Extract the [x, y] coordinate from the center of the cell holding the provided text.  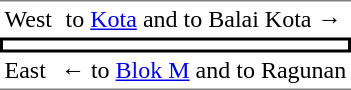
to Kota and to Balai Kota → [203, 19]
← to Blok M and to Ragunan [203, 71]
West [28, 19]
East [28, 71]
